Detect which cell encompasses the target text, then output its [X, Y] center coordinate. 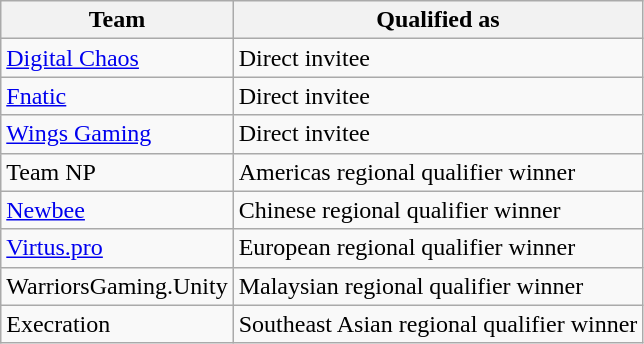
Chinese regional qualifier winner [438, 210]
Southeast Asian regional qualifier winner [438, 324]
Wings Gaming [117, 134]
Malaysian regional qualifier winner [438, 286]
Qualified as [438, 20]
European regional qualifier winner [438, 248]
Execration [117, 324]
Team [117, 20]
Digital Chaos [117, 58]
WarriorsGaming.Unity [117, 286]
Americas regional qualifier winner [438, 172]
Team NP [117, 172]
Fnatic [117, 96]
Virtus.pro [117, 248]
Newbee [117, 210]
